Capture the cell that displays the provided text and extract its (x, y) central coordinate. 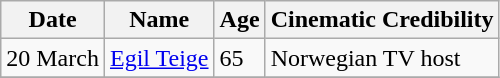
Norwegian TV host (382, 58)
Name (159, 20)
Egil Teige (159, 58)
65 (240, 58)
Date (53, 20)
Age (240, 20)
20 March (53, 58)
Cinematic Credibility (382, 20)
